Output the (X, Y) coordinate of the center of the cell containing the given text.  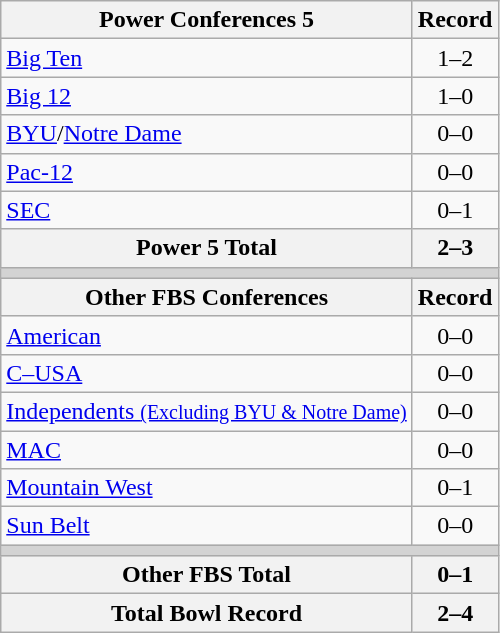
Sun Belt (207, 526)
Power Conferences 5 (207, 20)
Other FBS Conferences (207, 297)
1–2 (455, 58)
MAC (207, 449)
BYU/Notre Dame (207, 134)
Power 5 Total (207, 248)
Big 12 (207, 96)
Pac-12 (207, 172)
Independents (Excluding BYU & Notre Dame) (207, 411)
2–3 (455, 248)
Mountain West (207, 488)
Other FBS Total (207, 575)
C–USA (207, 373)
SEC (207, 210)
2–4 (455, 613)
Big Ten (207, 58)
Total Bowl Record (207, 613)
1–0 (455, 96)
American (207, 335)
